Pinpoint the cell where the given text exists, returning its [X, Y] midpoint coordinate. 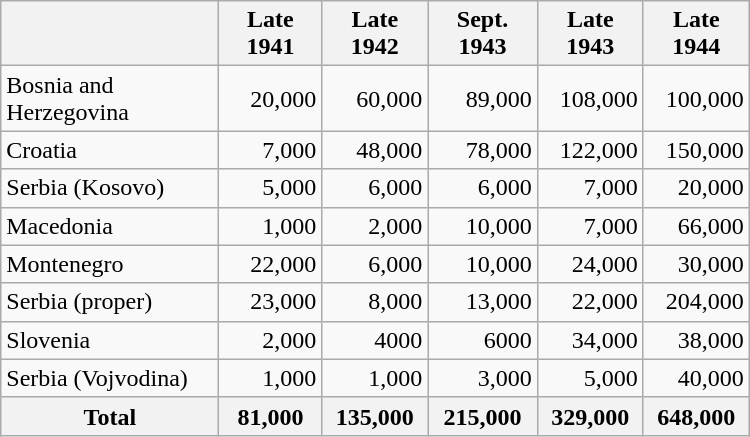
8,000 [375, 302]
40,000 [696, 378]
Croatia [110, 150]
48,000 [375, 150]
Serbia (proper) [110, 302]
Sept. 1943 [482, 34]
66,000 [696, 226]
38,000 [696, 340]
Total [110, 416]
100,000 [696, 98]
Late 1944 [696, 34]
204,000 [696, 302]
108,000 [590, 98]
135,000 [375, 416]
215,000 [482, 416]
Macedonia [110, 226]
Late 1941 [270, 34]
4000 [375, 340]
122,000 [590, 150]
89,000 [482, 98]
81,000 [270, 416]
34,000 [590, 340]
30,000 [696, 264]
60,000 [375, 98]
Late 1943 [590, 34]
23,000 [270, 302]
Serbia (Vojvodina) [110, 378]
3,000 [482, 378]
Late 1942 [375, 34]
150,000 [696, 150]
Bosnia and Herzegovina [110, 98]
13,000 [482, 302]
Montenegro [110, 264]
648,000 [696, 416]
78,000 [482, 150]
329,000 [590, 416]
Slovenia [110, 340]
Serbia (Kosovo) [110, 188]
6000 [482, 340]
24,000 [590, 264]
